For the text-containing cell, return its midpoint in [x, y] coordinate format. 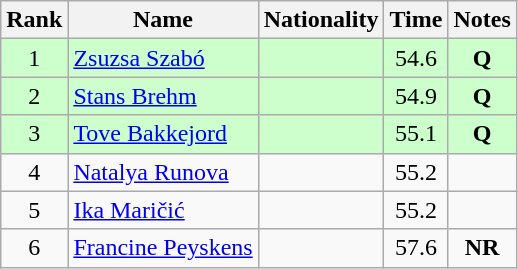
Zsuzsa Szabó [163, 58]
Time [416, 20]
Stans Brehm [163, 96]
Ika Maričić [163, 210]
NR [482, 248]
3 [34, 134]
6 [34, 248]
Name [163, 20]
Notes [482, 20]
54.6 [416, 58]
Nationality [321, 20]
5 [34, 210]
Tove Bakkejord [163, 134]
Natalya Runova [163, 172]
55.1 [416, 134]
2 [34, 96]
54.9 [416, 96]
4 [34, 172]
1 [34, 58]
57.6 [416, 248]
Rank [34, 20]
Francine Peyskens [163, 248]
